Provide the (X, Y) coordinate of the cell's center where the given text is located.  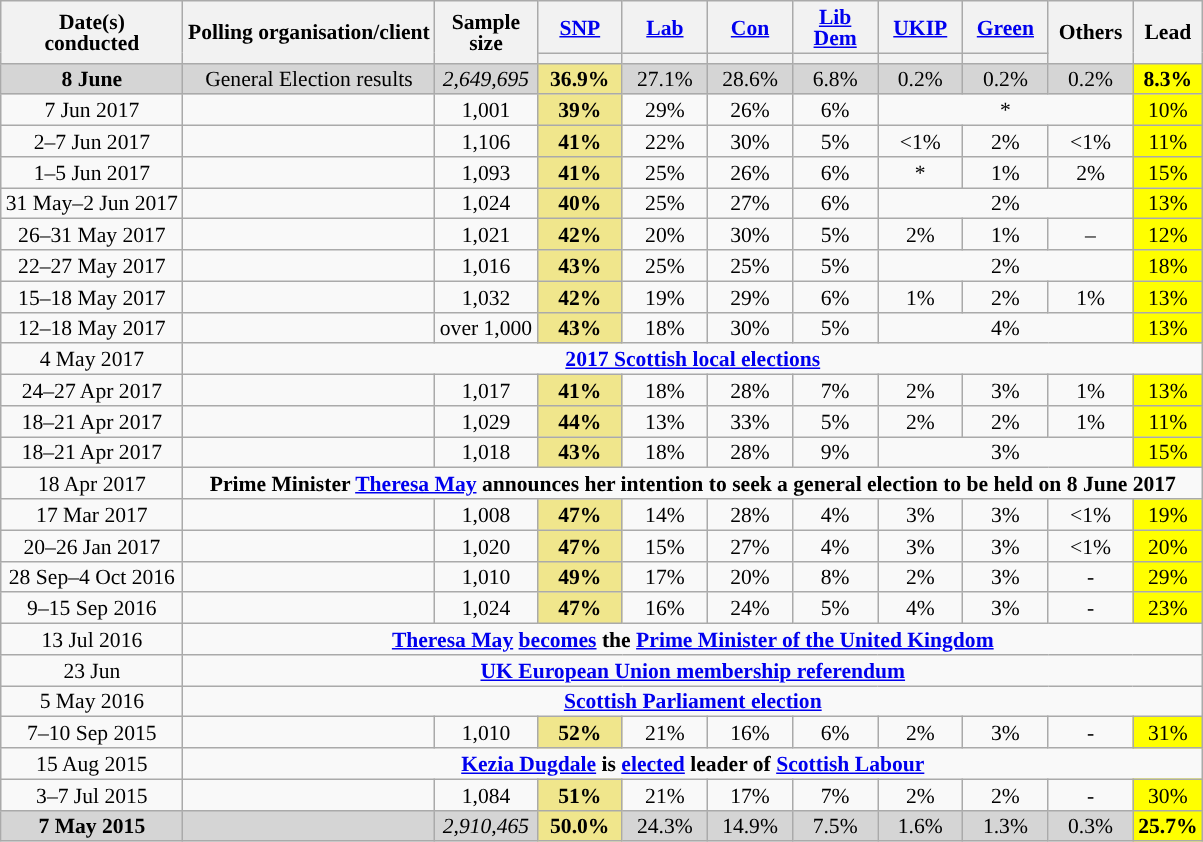
18 Apr 2017 (92, 484)
10% (1168, 110)
22–27 May 2017 (92, 266)
40% (580, 204)
7.5% (836, 826)
7 Jun 2017 (92, 110)
1,021 (486, 234)
Kezia Dugdale is elected leader of Scottish Labour (693, 764)
3–7 Jul 2015 (92, 794)
Theresa May becomes the Prime Minister of the United Kingdom (693, 640)
1,032 (486, 296)
28 Sep–4 Oct 2016 (92, 576)
General Election results (309, 78)
22% (664, 142)
12–18 May 2017 (92, 328)
9–15 Sep 2016 (92, 608)
13 Jul 2016 (92, 640)
7 May 2015 (92, 826)
1,093 (486, 172)
Con (750, 27)
Scottish Parliament election (693, 702)
31% (1168, 732)
Others (1090, 32)
2–7 Jun 2017 (92, 142)
1.3% (1006, 826)
2,649,695 (486, 78)
15 Aug 2015 (92, 764)
1,008 (486, 514)
26–31 May 2017 (92, 234)
2,910,465 (486, 826)
8.3% (1168, 78)
6.8% (836, 78)
24–27 Apr 2017 (92, 390)
28.6% (750, 78)
Samplesize (486, 32)
1–5 Jun 2017 (92, 172)
– (1090, 234)
1,084 (486, 794)
Prime Minister Theresa May announces her intention to seek a general election to be held on 8 June 2017 (693, 484)
1,029 (486, 422)
27.1% (664, 78)
1,018 (486, 452)
Polling organisation/client (309, 32)
1,017 (486, 390)
8% (836, 576)
5 May 2016 (92, 702)
1.6% (920, 826)
over 1,000 (486, 328)
8 June (92, 78)
1,001 (486, 110)
SNP (580, 27)
50.0% (580, 826)
UK European Union membership referendum (693, 670)
2017 Scottish local elections (693, 360)
Lib Dem (836, 27)
52% (580, 732)
36.9% (580, 78)
24% (750, 608)
14.9% (750, 826)
4 May 2017 (92, 360)
44% (580, 422)
14% (664, 514)
24.3% (664, 826)
23% (1168, 608)
Lead (1168, 32)
15–18 May 2017 (92, 296)
49% (580, 576)
9% (836, 452)
UKIP (920, 27)
25.7% (1168, 826)
20–26 Jan 2017 (92, 546)
Lab (664, 27)
12% (1168, 234)
51% (580, 794)
0.3% (1090, 826)
1,106 (486, 142)
33% (750, 422)
31 May–2 Jun 2017 (92, 204)
1,020 (486, 546)
7–10 Sep 2015 (92, 732)
39% (580, 110)
1,016 (486, 266)
23 Jun (92, 670)
Date(s)conducted (92, 32)
Green (1006, 27)
17 Mar 2017 (92, 514)
